Provide the (X, Y) coordinate of the cell's center where the given text is located.  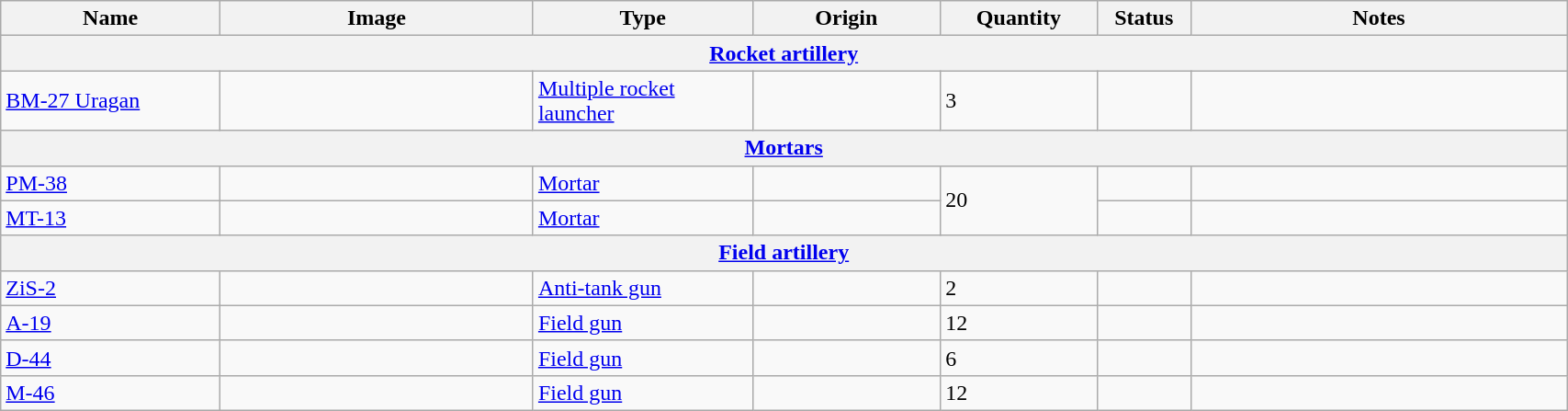
Origin (847, 18)
Name (110, 18)
20 (1019, 200)
Notes (1378, 18)
PM-38 (110, 183)
Rocket artillery (784, 53)
Quantity (1019, 18)
Type (643, 18)
BM-27 Uragan (110, 101)
Status (1144, 18)
D-44 (110, 358)
Mortars (784, 148)
ZiS-2 (110, 288)
3 (1019, 101)
6 (1019, 358)
A-19 (110, 323)
Anti-tank gun (643, 288)
2 (1019, 288)
Field artillery (784, 253)
MT-13 (110, 218)
Image (377, 18)
M-46 (110, 393)
Multiple rocket launcher (643, 101)
